Output the (X, Y) coordinate of the center of the cell containing the given text.  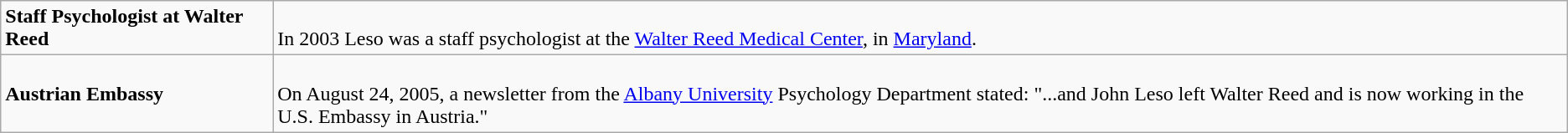
Staff Psychologist at Walter Reed (137, 28)
Austrian Embassy (137, 94)
In 2003 Leso was a staff psychologist at the Walter Reed Medical Center, in Maryland. (921, 28)
